Determine the [x, y] coordinate at the center of the cell enclosing the given text.  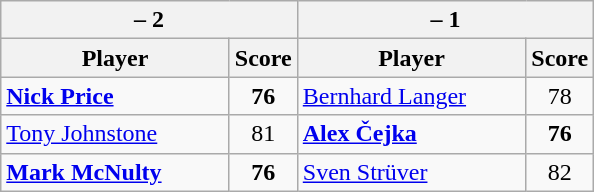
– 1 [446, 20]
82 [560, 172]
Bernhard Langer [412, 96]
81 [263, 134]
78 [560, 96]
Sven Strüver [412, 172]
Nick Price [116, 96]
Mark McNulty [116, 172]
– 2 [150, 20]
Alex Čejka [412, 134]
Tony Johnstone [116, 134]
